Scan for the cell matching the given text and deliver its (x, y) coordinate at center. 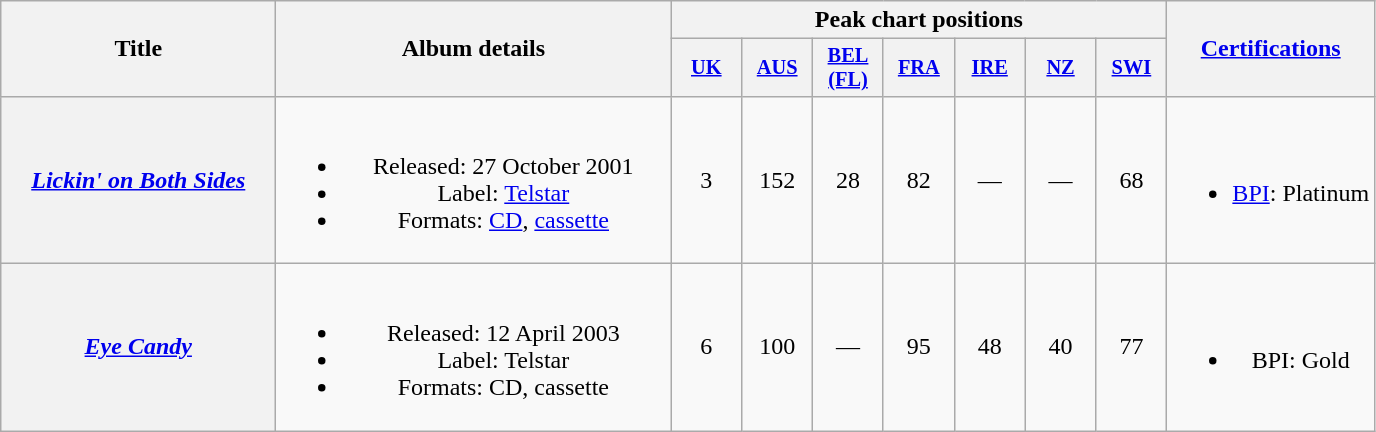
28 (848, 180)
Eye Candy (138, 348)
Title (138, 49)
IRE (990, 68)
95 (918, 348)
Certifications (1271, 49)
BEL(FL) (848, 68)
68 (1132, 180)
Released: 12 April 2003Label: TelstarFormats: CD, cassette (474, 348)
3 (706, 180)
Album details (474, 49)
BPI: Gold (1271, 348)
UK (706, 68)
152 (778, 180)
AUS (778, 68)
FRA (918, 68)
SWI (1132, 68)
48 (990, 348)
Released: 27 October 2001Label: TelstarFormats: CD, cassette (474, 180)
77 (1132, 348)
Peak chart positions (919, 20)
6 (706, 348)
BPI: Platinum (1271, 180)
82 (918, 180)
Lickin' on Both Sides (138, 180)
40 (1060, 348)
100 (778, 348)
NZ (1060, 68)
